Locate the cell with the specified text and output its (x, y) center coordinate. 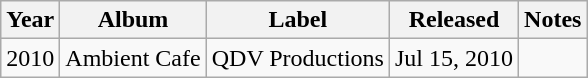
Album (133, 20)
QDV Productions (298, 58)
Jul 15, 2010 (454, 58)
2010 (30, 58)
Year (30, 20)
Label (298, 20)
Released (454, 20)
Ambient Cafe (133, 58)
Notes (553, 20)
